Pinpoint the cell where the given text exists, returning its (X, Y) midpoint coordinate. 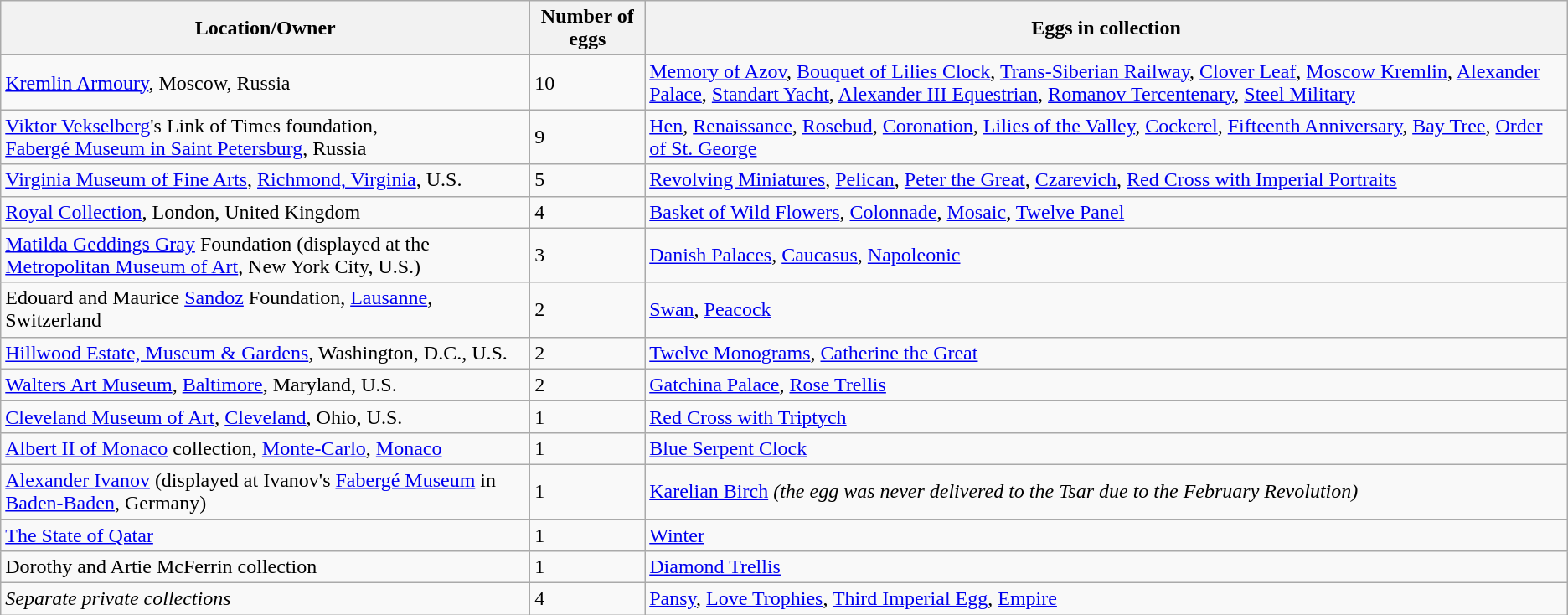
Pansy, Love Trophies, Third Imperial Egg, Empire (1106, 599)
Diamond Trellis (1106, 567)
Virginia Museum of Fine Arts, Richmond, Virginia, U.S. (266, 180)
5 (588, 180)
The State of Qatar (266, 535)
Winter (1106, 535)
Separate private collections (266, 599)
Edouard and Maurice Sandoz Foundation, Lausanne, Switzerland (266, 310)
Hillwood Estate, Museum & Gardens, Washington, D.C., U.S. (266, 353)
Albert II of Monaco collection, Monte-Carlo, Monaco (266, 448)
Dorothy and Artie McFerrin collection (266, 567)
10 (588, 82)
Location/Owner (266, 28)
Cleveland Museum of Art, Cleveland, Ohio, U.S. (266, 416)
Royal Collection, London, United Kingdom (266, 212)
Kremlin Armoury, Moscow, Russia (266, 82)
Blue Serpent Clock (1106, 448)
Hen, Renaissance, Rosebud, Coronation, Lilies of the Valley, Cockerel, Fifteenth Anniversary, Bay Tree, Order of St. George (1106, 137)
Red Cross with Triptych (1106, 416)
Eggs in collection (1106, 28)
Basket of Wild Flowers, Colonnade, Mosaic, Twelve Panel (1106, 212)
Twelve Monograms, Catherine the Great (1106, 353)
Karelian Birch (the egg was never delivered to the Tsar due to the February Revolution) (1106, 491)
Danish Palaces, Caucasus, Napoleonic (1106, 255)
Number of eggs (588, 28)
Swan, Peacock (1106, 310)
Revolving Miniatures, Pelican, Peter the Great, Czarevich, Red Cross with Imperial Portraits (1106, 180)
Walters Art Museum, Baltimore, Maryland, U.S. (266, 385)
Alexander Ivanov (displayed at Ivanov's Fabergé Museum in Baden-Baden, Germany) (266, 491)
Viktor Vekselberg's Link of Times foundation, Fabergé Museum in Saint Petersburg, Russia (266, 137)
Gatchina Palace, Rose Trellis (1106, 385)
3 (588, 255)
Matilda Geddings Gray Foundation (displayed at the Metropolitan Museum of Art, New York City, U.S.) (266, 255)
9 (588, 137)
